Return the [x, y] coordinate for the center point of the cell that contains the specified text.  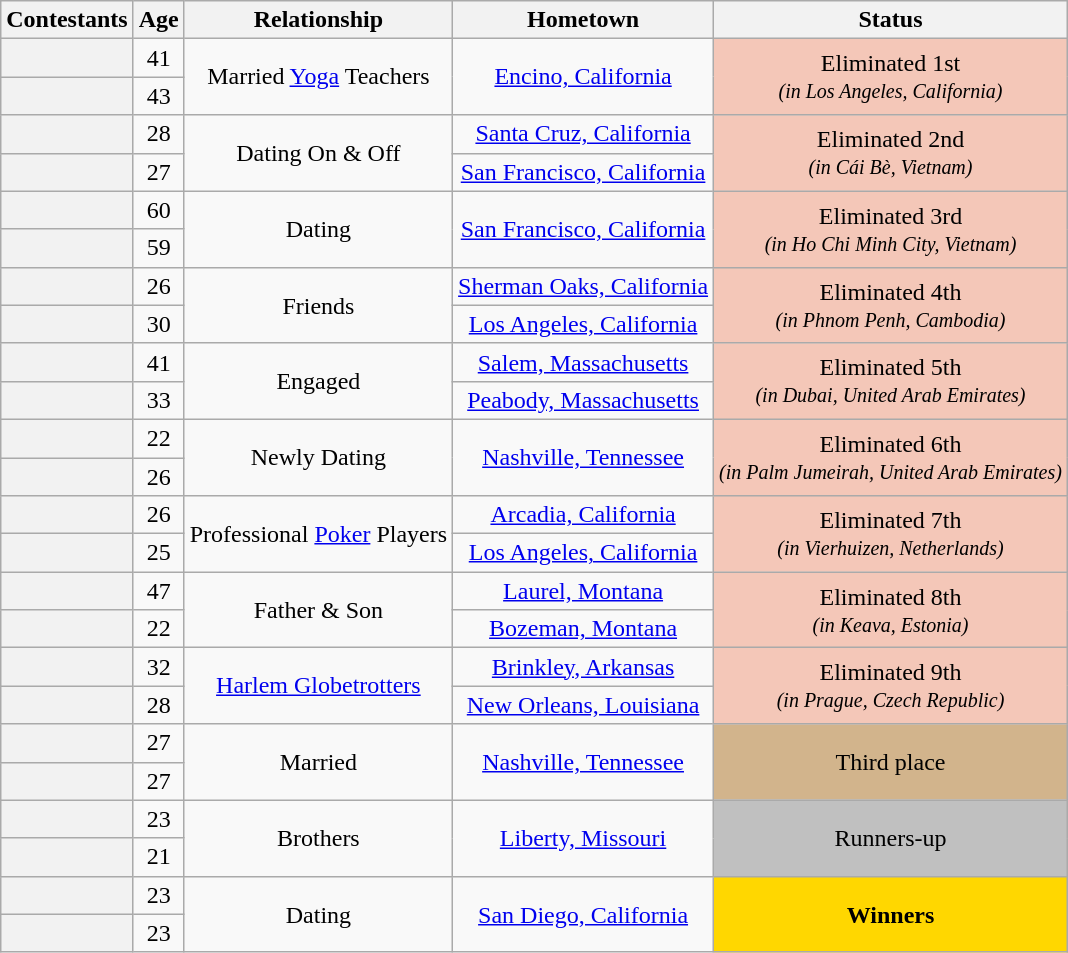
Eliminated 3rd(in Ho Chi Minh City, Vietnam) [891, 229]
Age [158, 20]
Brinkley, Arkansas [584, 667]
Laurel, Montana [584, 591]
21 [158, 857]
Eliminated 4th(in Phnom Penh, Cambodia) [891, 305]
Eliminated 9th(in Prague, Czech Republic) [891, 686]
Winners [891, 914]
Eliminated 2nd(in Cái Bè, Vietnam) [891, 153]
Relationship [318, 20]
Engaged [318, 381]
Newly Dating [318, 457]
Status [891, 20]
43 [158, 96]
Eliminated 6th(in Palm Jumeirah, United Arab Emirates) [891, 457]
Arcadia, California [584, 515]
60 [158, 210]
San Diego, California [584, 914]
59 [158, 248]
Hometown [584, 20]
Encino, California [584, 77]
Harlem Globetrotters [318, 686]
Sherman Oaks, California [584, 286]
Liberty, Missouri [584, 838]
Eliminated 8th(in Keava, Estonia) [891, 610]
25 [158, 553]
Eliminated 1st(in Los Angeles, California) [891, 77]
Married [318, 762]
Santa Cruz, California [584, 134]
Peabody, Massachusetts [584, 400]
Professional Poker Players [318, 534]
Brothers [318, 838]
Bozeman, Montana [584, 629]
Eliminated 5th(in Dubai, United Arab Emirates) [891, 381]
Father & Son [318, 610]
30 [158, 324]
Friends [318, 305]
Married Yoga Teachers [318, 77]
Contestants [67, 20]
Eliminated 7th(in Vierhuizen, Netherlands) [891, 534]
Third place [891, 762]
Dating On & Off [318, 153]
Runners-up [891, 838]
47 [158, 591]
33 [158, 400]
Salem, Massachusetts [584, 362]
32 [158, 667]
New Orleans, Louisiana [584, 705]
